Scan for the cell matching the given text and deliver its [x, y] coordinate at center. 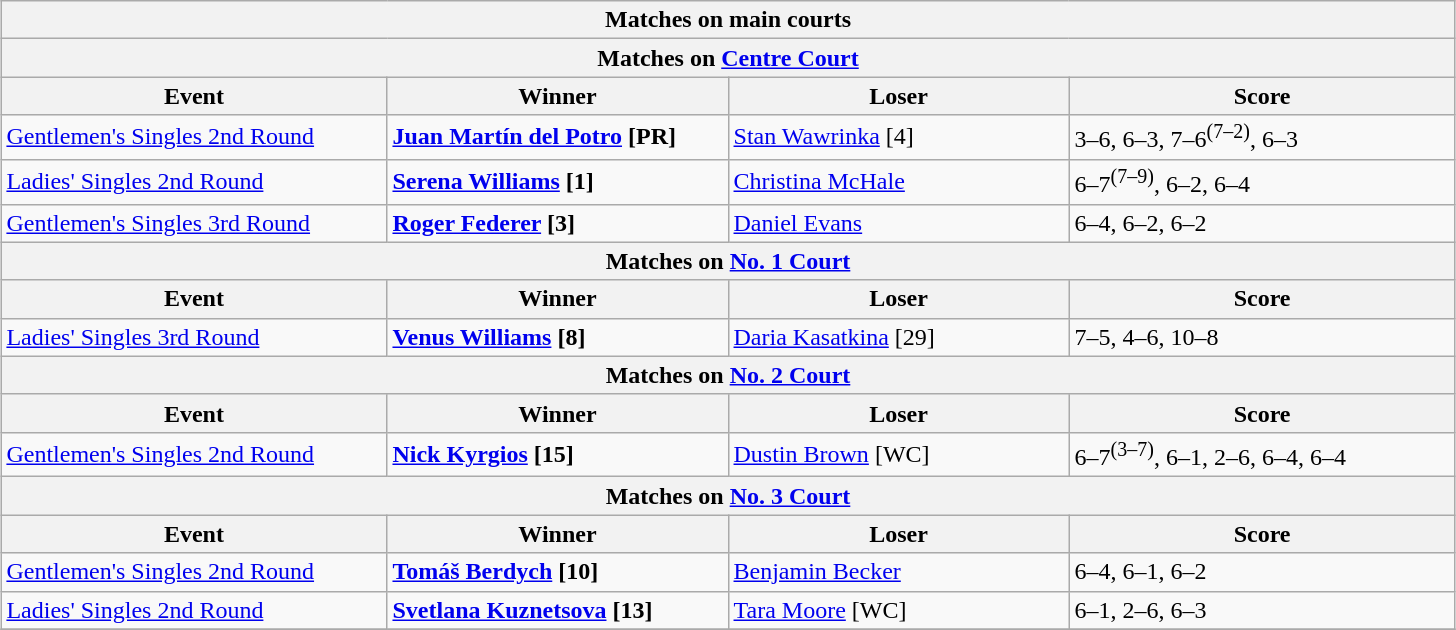
Tara Moore [WC] [898, 610]
Venus Williams [8] [558, 337]
Tomáš Berdych [10] [558, 572]
Matches on No. 2 Court [728, 375]
Stan Wawrinka [4] [898, 138]
Serena Williams [1] [558, 182]
Matches on Centre Court [728, 58]
Juan Martín del Potro [PR] [558, 138]
Nick Kyrgios [15] [558, 454]
Matches on No. 3 Court [728, 496]
3–6, 6–3, 7–6(7–2), 6–3 [1262, 138]
Daria Kasatkina [29] [898, 337]
Benjamin Becker [898, 572]
Gentlemen's Singles 3rd Round [194, 223]
Ladies' Singles 3rd Round [194, 337]
6–7(7–9), 6–2, 6–4 [1262, 182]
6–4, 6–2, 6–2 [1262, 223]
6–4, 6–1, 6–2 [1262, 572]
6–1, 2–6, 6–3 [1262, 610]
6–7(3–7), 6–1, 2–6, 6–4, 6–4 [1262, 454]
Dustin Brown [WC] [898, 454]
Christina McHale [898, 182]
Matches on main courts [728, 20]
7–5, 4–6, 10–8 [1262, 337]
Daniel Evans [898, 223]
Svetlana Kuznetsova [13] [558, 610]
Matches on No. 1 Court [728, 261]
Roger Federer [3] [558, 223]
